From the cell containing the given text, extract its center point as [x, y] coordinate. 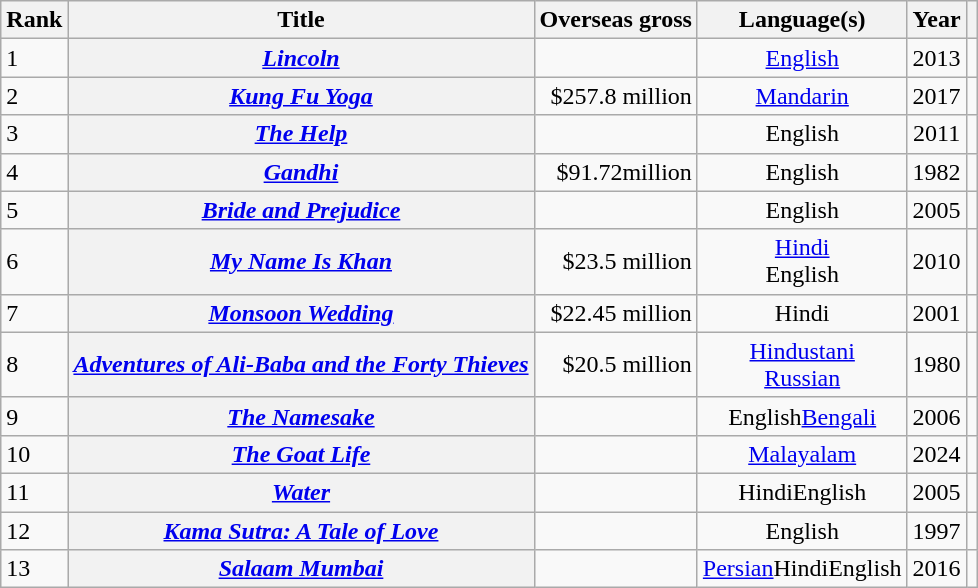
Language(s) [802, 20]
1 [34, 58]
Adventures of Ali-Baba and the Forty Thieves [301, 364]
Hindi [802, 313]
Water [301, 492]
Bride and Prejudice [301, 210]
$257.8 million [616, 96]
9 [34, 416]
Gandhi [301, 172]
Kama Sutra: A Tale of Love [301, 531]
12 [34, 531]
2017 [936, 96]
$20.5 million [616, 364]
1997 [936, 531]
2011 [936, 134]
2024 [936, 454]
Lincoln [301, 58]
The Help [301, 134]
13 [34, 569]
2010 [936, 262]
1982 [936, 172]
6 [34, 262]
2016 [936, 569]
Title [301, 20]
Kung Fu Yoga [301, 96]
My Name Is Khan [301, 262]
Mandarin [802, 96]
8 [34, 364]
$22.45 million [616, 313]
$23.5 million [616, 262]
2006 [936, 416]
Overseas gross [616, 20]
Year [936, 20]
Rank [34, 20]
Salaam Mumbai [301, 569]
5 [34, 210]
Malayalam [802, 454]
4 [34, 172]
The Goat Life [301, 454]
Hindustani Russian [802, 364]
11 [34, 492]
7 [34, 313]
Monsoon Wedding [301, 313]
The Namesake [301, 416]
1980 [936, 364]
10 [34, 454]
PersianHindiEnglish [802, 569]
EnglishBengali [802, 416]
2 [34, 96]
$91.72million [616, 172]
2013 [936, 58]
3 [34, 134]
2001 [936, 313]
